For the text-containing cell, return its midpoint in (X, Y) coordinate format. 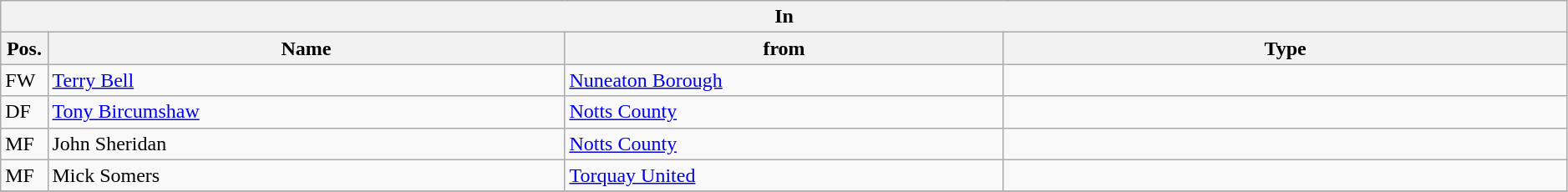
Pos. (24, 48)
Tony Bircumshaw (306, 112)
Torquay United (784, 175)
DF (24, 112)
Type (1285, 48)
FW (24, 80)
from (784, 48)
Terry Bell (306, 80)
Name (306, 48)
Mick Somers (306, 175)
In (784, 17)
Nuneaton Borough (784, 80)
John Sheridan (306, 144)
